Find where the given text appears and provide that cell's center as [X, Y] coordinate. 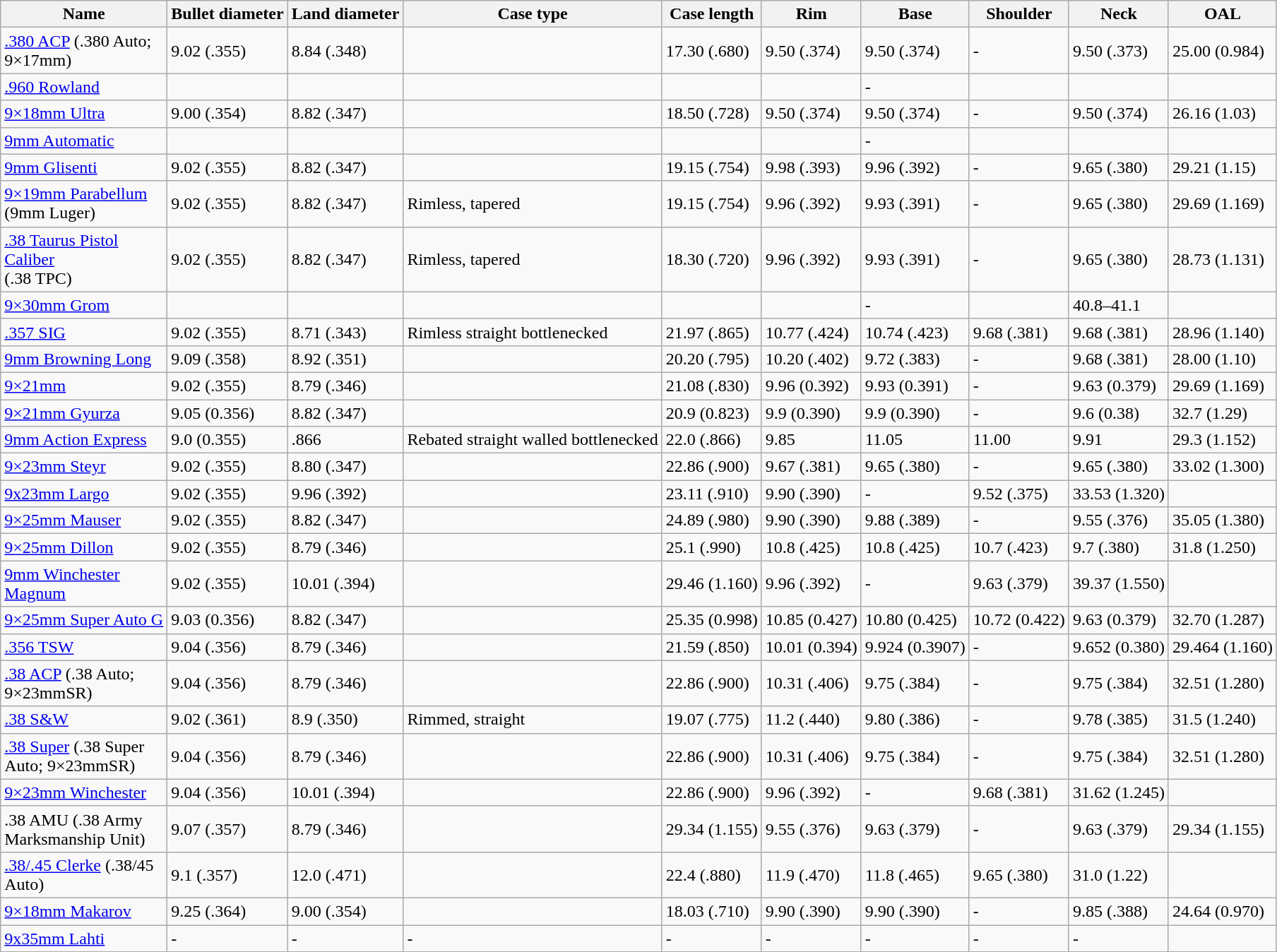
25.1 (.990) [712, 547]
9.96 (0.392) [811, 386]
26.16 (1.03) [1222, 114]
29.21 (1.15) [1222, 167]
Neck [1119, 14]
Shoulder [1018, 14]
.38 S&W [84, 720]
9mm Automatic [84, 141]
20.9 (0.823) [712, 413]
33.02 (1.300) [1222, 467]
22.4 (.880) [712, 874]
Case length [712, 14]
29.3 (1.152) [1222, 440]
.38 Taurus Pistol Caliber(.38 TPC) [84, 259]
.960 Rowland [84, 87]
11.9 (.470) [811, 874]
24.89 (.980) [712, 520]
9.93 (0.391) [915, 386]
8.9 (.350) [345, 720]
29.46 (1.160) [712, 583]
9mm Browning Long [84, 359]
Rim [811, 14]
9.03 (0.356) [227, 620]
40.8–41.1 [1119, 305]
9×25mm Dillon [84, 547]
Rebated straight walled bottlenecked [533, 440]
Name [84, 14]
9×18mm Ultra [84, 114]
20.20 (.795) [712, 359]
29.464 (1.160) [1222, 647]
9.05 (0.356) [227, 413]
9.91 [1119, 440]
.38/.45 Clerke (.38/45 Auto) [84, 874]
25.00 (0.984) [1222, 51]
9mm Winchester Magnum [84, 583]
9×21mm Gyurza [84, 413]
10.7 (.423) [1018, 547]
9.78 (.385) [1119, 720]
10.01 (0.394) [811, 647]
28.73 (1.131) [1222, 259]
9.7 (.380) [1119, 547]
9.50 (.373) [1119, 51]
Rimmed, straight [533, 720]
10.85 (0.427) [811, 620]
18.30 (.720) [712, 259]
9.52 (.375) [1018, 494]
Base [915, 14]
10.77 (.424) [811, 332]
28.96 (1.140) [1222, 332]
9.85 [811, 440]
33.53 (1.320) [1119, 494]
32.70 (1.287) [1222, 620]
10.80 (0.425) [915, 620]
9.07 (.357) [227, 829]
18.50 (.728) [712, 114]
8.80 (.347) [345, 467]
25.35 (0.998) [712, 620]
11.05 [915, 440]
9.924 (0.3907) [915, 647]
9.25 (.364) [227, 911]
22.0 (.866) [712, 440]
Rimless straight bottlenecked [533, 332]
.357 SIG [84, 332]
.38 AMU (.38 Army Marksmanship Unit) [84, 829]
9×19mm Parabellum(9mm Luger) [84, 203]
9x23mm Largo [84, 494]
9mm Action Express [84, 440]
9.88 (.389) [915, 520]
8.71 (.343) [345, 332]
Bullet diameter [227, 14]
9×21mm [84, 386]
9×18mm Makarov [84, 911]
31.5 (1.240) [1222, 720]
.38 ACP (.38 Auto; 9×23mmSR) [84, 684]
9.6 (0.38) [1119, 413]
8.92 (.351) [345, 359]
9.0 (0.355) [227, 440]
10.74 (.423) [915, 332]
9.67 (.381) [811, 467]
21.08 (.830) [712, 386]
17.30 (.680) [712, 51]
9.85 (.388) [1119, 911]
Case type [533, 14]
9×23mm Steyr [84, 467]
32.7 (1.29) [1222, 413]
10.20 (.402) [811, 359]
12.0 (.471) [345, 874]
OAL [1222, 14]
9.1 (.357) [227, 874]
9.09 (.358) [227, 359]
11.00 [1018, 440]
.356 TSW [84, 647]
9×25mm Super Auto G [84, 620]
28.00 (1.10) [1222, 359]
31.62 (1.245) [1119, 792]
31.8 (1.250) [1222, 547]
21.59 (.850) [712, 647]
24.64 (0.970) [1222, 911]
.380 ACP (.380 Auto; 9×17mm) [84, 51]
11.2 (.440) [811, 720]
9.02 (.361) [227, 720]
19.07 (.775) [712, 720]
9.80 (.386) [915, 720]
Land diameter [345, 14]
.38 Super (.38 Super Auto; 9×23mmSR) [84, 756]
9.72 (.383) [915, 359]
9.98 (.393) [811, 167]
9×23mm Winchester [84, 792]
39.37 (1.550) [1119, 583]
23.11 (.910) [712, 494]
8.84 (.348) [345, 51]
21.97 (.865) [712, 332]
31.0 (1.22) [1119, 874]
9×25mm Mauser [84, 520]
18.03 (.710) [712, 911]
9mm Glisenti [84, 167]
.866 [345, 440]
9x35mm Lahti [84, 939]
35.05 (1.380) [1222, 520]
10.72 (0.422) [1018, 620]
9×30mm Grom [84, 305]
11.8 (.465) [915, 874]
9.652 (0.380) [1119, 647]
